Extract the (X, Y) coordinate from the center of the cell holding the provided text.  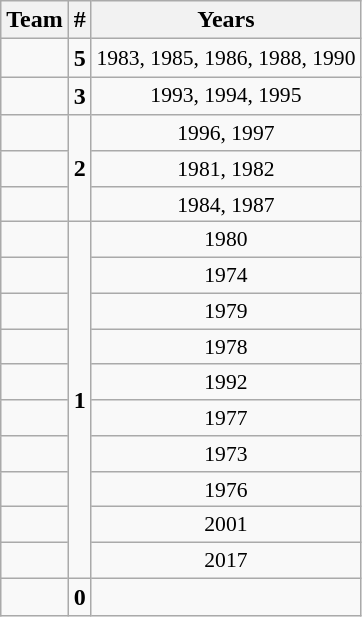
1980 (226, 240)
1976 (226, 489)
5 (80, 58)
1983, 1985, 1986, 1988, 1990 (226, 58)
1993, 1994, 1995 (226, 96)
3 (80, 96)
1978 (226, 347)
1 (80, 400)
1996, 1997 (226, 133)
Years (226, 20)
2001 (226, 525)
0 (80, 597)
1973 (226, 454)
1979 (226, 311)
1984, 1987 (226, 204)
2 (80, 168)
Team (35, 20)
# (80, 20)
1977 (226, 418)
2017 (226, 560)
1992 (226, 382)
1974 (226, 275)
1981, 1982 (226, 169)
